Detect which cell encompasses the target text, then output its (x, y) center coordinate. 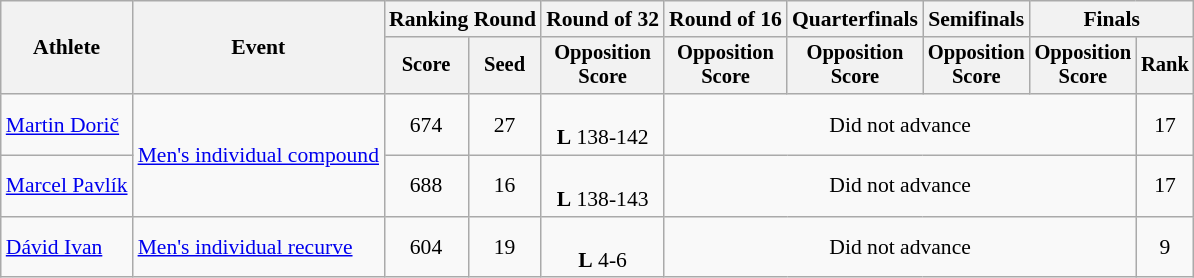
L 138-142 (602, 124)
Seed (504, 66)
Men's individual recurve (258, 248)
Rank (1165, 66)
Ranking Round (462, 19)
604 (426, 248)
Men's individual compound (258, 155)
9 (1165, 248)
16 (504, 186)
688 (426, 186)
Quarterfinals (855, 19)
Semifinals (976, 19)
Martin Dorič (67, 124)
Event (258, 48)
L 4-6 (602, 248)
Dávid Ivan (67, 248)
27 (504, 124)
674 (426, 124)
Round of 32 (602, 19)
Score (426, 66)
Finals (1112, 19)
L 138-143 (602, 186)
Marcel Pavlík (67, 186)
Athlete (67, 48)
Round of 16 (726, 19)
19 (504, 248)
